Search for the cell housing the specified text and yield its (X, Y) center coordinate. 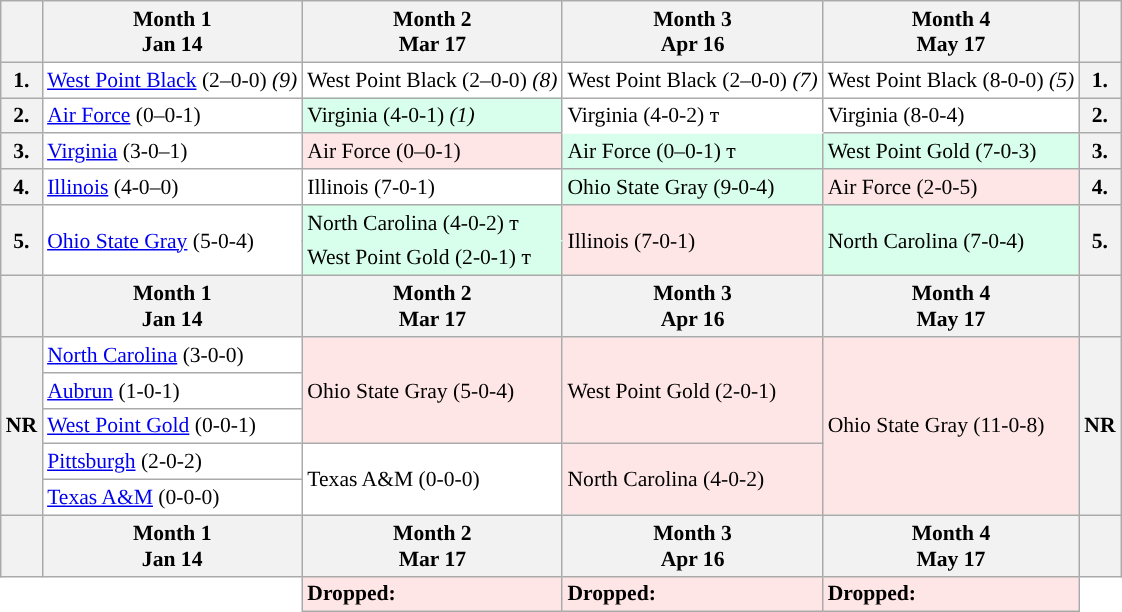
Illinois (4-0–0) (172, 187)
Virginia (3-0–1) (172, 152)
West Point Black (2–0-0) (9) (172, 80)
West Point Gold (7-0-3) (952, 152)
North Carolina (4-0-2) (692, 480)
West Point Gold (2-0-1) т (432, 258)
Virginia (4-0-2) т (692, 116)
North Carolina (4-0-2) т (432, 223)
North Carolina (3-0-0) (172, 355)
Virginia (4-0-1) (1) (432, 116)
West Point Gold (0-0-1) (172, 426)
Pittsburgh (2-0-2) (172, 462)
Ohio State Gray (9-0-4) (692, 187)
Virginia (8-0-4) (952, 116)
West Point Gold (2-0-1) (692, 390)
Aubrun (1-0-1) (172, 391)
North Carolina (7-0-4) (952, 240)
Ohio State Gray (11-0-8) (952, 426)
West Point Black (8-0-0) (5) (952, 80)
Air Force (0–0-1) т (692, 152)
Air Force (2-0-5) (952, 187)
West Point Black (2–0-0) (7) (692, 80)
West Point Black (2–0-0) (8) (432, 80)
